Return [X, Y] of the center of cell containing provided text 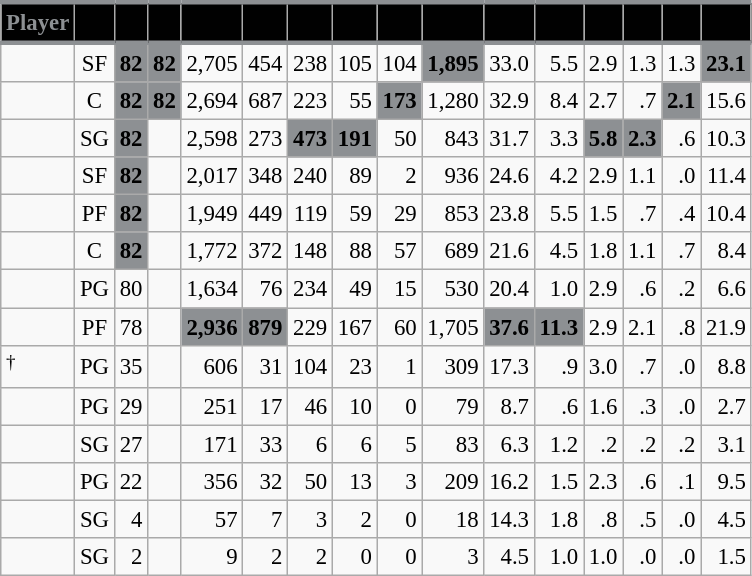
† [38, 366]
11.4 [726, 176]
80 [130, 289]
1.2 [558, 444]
1,280 [453, 101]
3.0 [604, 366]
35 [130, 366]
223 [310, 101]
33 [266, 444]
.4 [682, 214]
83 [453, 444]
454 [266, 62]
4.2 [558, 176]
88 [354, 251]
10.4 [726, 214]
60 [400, 327]
348 [266, 176]
689 [453, 251]
22 [130, 482]
1,634 [212, 289]
32.9 [509, 101]
530 [453, 289]
17 [266, 406]
2,694 [212, 101]
171 [212, 444]
14.3 [509, 519]
10 [354, 406]
1,772 [212, 251]
5 [400, 444]
32 [266, 482]
23.1 [726, 62]
31.7 [509, 139]
.3 [642, 406]
17.3 [509, 366]
11.3 [558, 327]
.1 [682, 482]
Player [38, 22]
9.5 [726, 482]
234 [310, 289]
3.3 [558, 139]
372 [266, 251]
473 [310, 139]
251 [212, 406]
27 [130, 444]
20.4 [509, 289]
13 [354, 482]
105 [354, 62]
449 [266, 214]
240 [310, 176]
6.6 [726, 289]
1 [400, 366]
606 [212, 366]
148 [310, 251]
16.2 [509, 482]
6.3 [509, 444]
5.8 [604, 139]
31 [266, 366]
33.0 [509, 62]
15 [400, 289]
7 [266, 519]
936 [453, 176]
2,705 [212, 62]
1,949 [212, 214]
1.6 [604, 406]
8.8 [726, 366]
1,705 [453, 327]
.9 [558, 366]
3.1 [726, 444]
23 [354, 366]
49 [354, 289]
309 [453, 366]
21.9 [726, 327]
37.6 [509, 327]
46 [310, 406]
15.6 [726, 101]
18 [453, 519]
8.7 [509, 406]
273 [266, 139]
853 [453, 214]
24.6 [509, 176]
843 [453, 139]
2,598 [212, 139]
229 [310, 327]
21.6 [509, 251]
9 [212, 557]
879 [266, 327]
2,017 [212, 176]
78 [130, 327]
687 [266, 101]
209 [453, 482]
119 [310, 214]
89 [354, 176]
59 [354, 214]
79 [453, 406]
1,895 [453, 62]
167 [354, 327]
4 [130, 519]
356 [212, 482]
2,936 [212, 327]
55 [354, 101]
238 [310, 62]
76 [266, 289]
23.8 [509, 214]
.5 [642, 519]
10.3 [726, 139]
173 [400, 101]
191 [354, 139]
